Return [X, Y] of the center of cell containing provided text 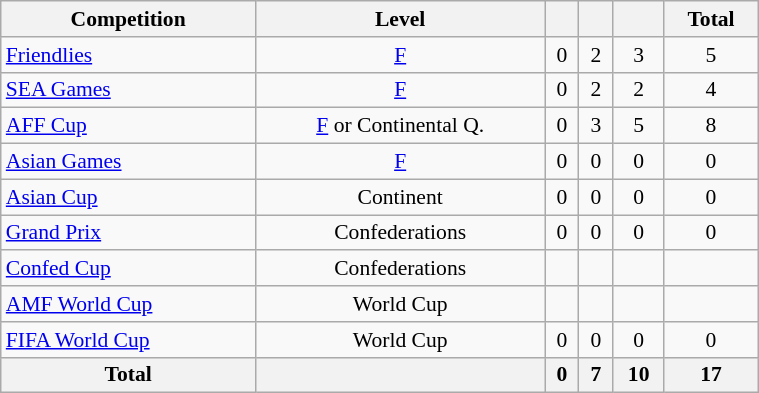
Confed Cup [128, 269]
10 [639, 375]
F or Continental Q. [400, 126]
SEA Games [128, 90]
Competition [128, 19]
Asian Games [128, 162]
17 [710, 375]
Level [400, 19]
AFF Cup [128, 126]
AMF World Cup [128, 304]
4 [710, 90]
8 [710, 126]
Continent [400, 197]
7 [596, 375]
FIFA World Cup [128, 340]
Friendlies [128, 55]
Asian Cup [128, 197]
Grand Prix [128, 233]
